Output the (X, Y) coordinate of the center of the cell containing the given text.  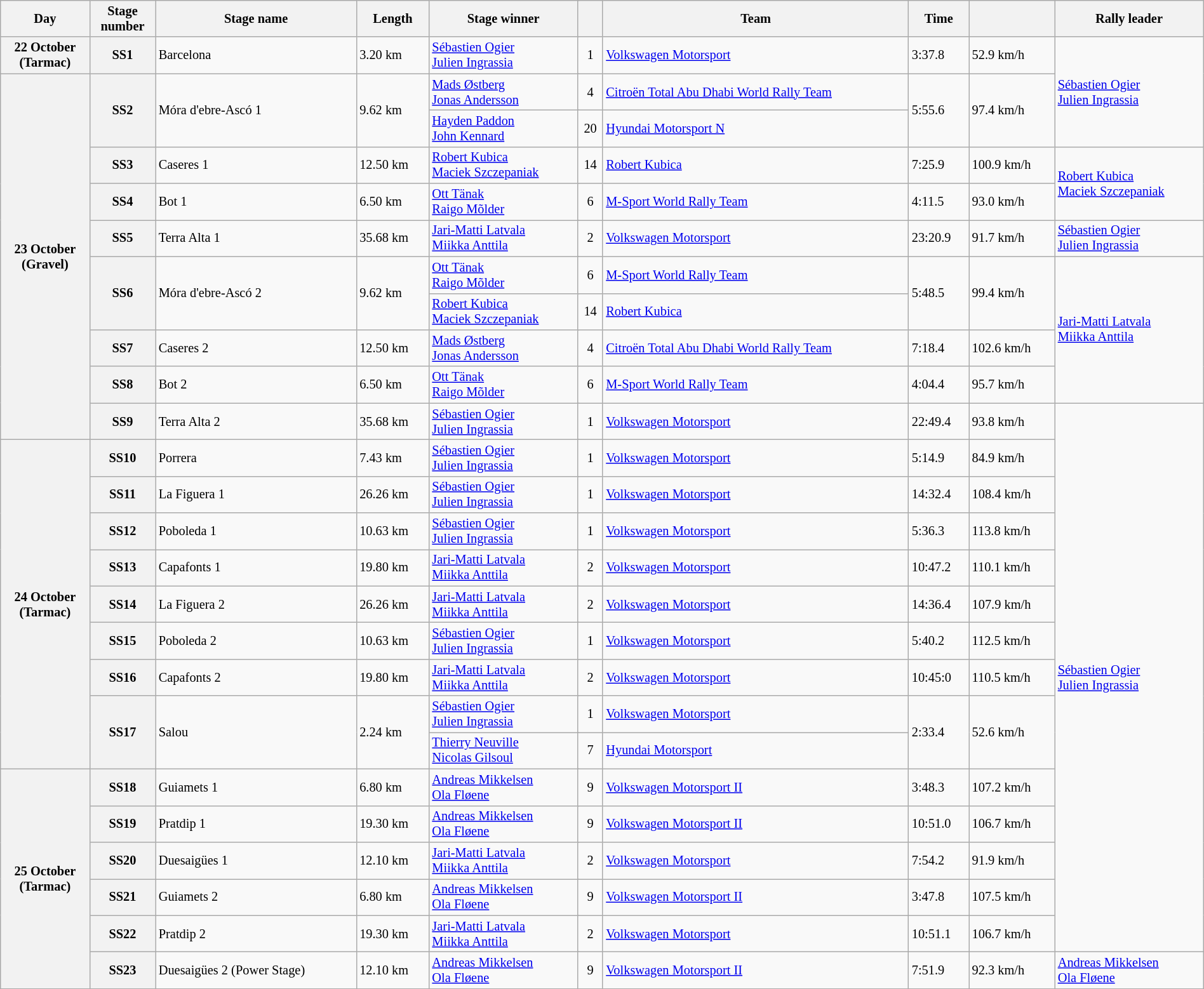
3:37.8 (939, 55)
Duesaigües 2 (Power Stage) (256, 970)
Poboleda 2 (256, 641)
2.24 km (392, 733)
Caseres 1 (256, 165)
4:11.5 (939, 202)
Pratdip 1 (256, 824)
Day (45, 18)
93.0 km/h (1012, 202)
22 October (Tarmac) (45, 55)
Capafonts 2 (256, 677)
5:40.2 (939, 641)
Porrera (256, 458)
23 October (Gravel) (45, 256)
SS22 (123, 934)
92.3 km/h (1012, 970)
SS2 (123, 110)
Guiamets 1 (256, 787)
Pratdip 2 (256, 934)
7:54.2 (939, 860)
SS12 (123, 531)
Caseres 2 (256, 348)
24 October (Tarmac) (45, 604)
5:14.9 (939, 458)
Hyundai Motorsport (756, 750)
107.9 km/h (1012, 604)
SS9 (123, 421)
93.8 km/h (1012, 421)
Bot 1 (256, 202)
10:45:0 (939, 677)
100.9 km/h (1012, 165)
Length (392, 18)
112.5 km/h (1012, 641)
SS10 (123, 458)
Barcelona (256, 55)
107.5 km/h (1012, 897)
97.4 km/h (1012, 110)
Stage name (256, 18)
SS16 (123, 677)
52.6 km/h (1012, 733)
Time (939, 18)
La Figuera 2 (256, 604)
Guiamets 2 (256, 897)
SS5 (123, 238)
91.7 km/h (1012, 238)
Hayden Paddon John Kennard (504, 128)
Team (756, 18)
SS4 (123, 202)
7 (591, 750)
SS18 (123, 787)
SS6 (123, 293)
SS15 (123, 641)
SS8 (123, 385)
Capafonts 1 (256, 568)
23:20.9 (939, 238)
Bot 2 (256, 385)
Thierry Neuville Nicolas Gilsoul (504, 750)
Hyundai Motorsport N (756, 128)
SS23 (123, 970)
SS14 (123, 604)
99.4 km/h (1012, 293)
Poboleda 1 (256, 531)
107.2 km/h (1012, 787)
102.6 km/h (1012, 348)
5:36.3 (939, 531)
Duesaigües 1 (256, 860)
SS13 (123, 568)
Móra d'ebre-Ascó 1 (256, 110)
SS20 (123, 860)
5:48.5 (939, 293)
52.9 km/h (1012, 55)
SS3 (123, 165)
10:51.0 (939, 824)
3:48.3 (939, 787)
SS7 (123, 348)
Stagenumber (123, 18)
22:49.4 (939, 421)
14:36.4 (939, 604)
3:47.8 (939, 897)
SS11 (123, 494)
7:25.9 (939, 165)
SS21 (123, 897)
108.4 km/h (1012, 494)
SS17 (123, 733)
Terra Alta 2 (256, 421)
113.8 km/h (1012, 531)
Rally leader (1129, 18)
110.5 km/h (1012, 677)
5:55.6 (939, 110)
25 October (Tarmac) (45, 879)
Terra Alta 1 (256, 238)
Stage winner (504, 18)
SS19 (123, 824)
4:04.4 (939, 385)
7:51.9 (939, 970)
14:32.4 (939, 494)
SS1 (123, 55)
10:51.1 (939, 934)
91.9 km/h (1012, 860)
10:47.2 (939, 568)
3.20 km (392, 55)
Móra d'ebre-Ascó 2 (256, 293)
110.1 km/h (1012, 568)
95.7 km/h (1012, 385)
7:18.4 (939, 348)
2:33.4 (939, 733)
La Figuera 1 (256, 494)
84.9 km/h (1012, 458)
20 (591, 128)
7.43 km (392, 458)
Salou (256, 733)
